Capture the cell that displays the provided text and extract its [x, y] central coordinate. 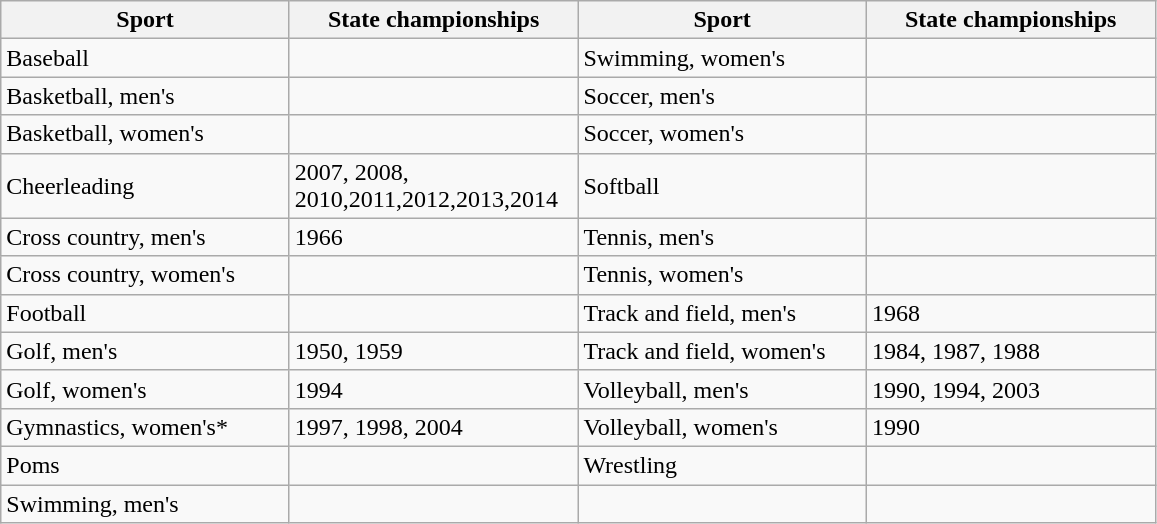
Track and field, women's [722, 351]
Cheerleading [146, 186]
Tennis, women's [722, 275]
1984, 1987, 1988 [1010, 351]
1990 [1010, 427]
Gymnastics, women's* [146, 427]
Wrestling [722, 465]
Softball [722, 186]
1966 [434, 237]
1997, 1998, 2004 [434, 427]
Soccer, men's [722, 96]
Soccer, women's [722, 134]
Cross country, men's [146, 237]
Cross country, women's [146, 275]
Basketball, women's [146, 134]
Golf, men's [146, 351]
Baseball [146, 58]
Volleyball, men's [722, 389]
2007, 2008, 2010,2011,2012,2013,2014 [434, 186]
Swimming, men's [146, 503]
Tennis, men's [722, 237]
Basketball, men's [146, 96]
Football [146, 313]
1990, 1994, 2003 [1010, 389]
Volleyball, women's [722, 427]
Swimming, women's [722, 58]
Golf, women's [146, 389]
Track and field, men's [722, 313]
1994 [434, 389]
Poms [146, 465]
1968 [1010, 313]
1950, 1959 [434, 351]
